Provide the [x, y] coordinate of the cell's center where the given text is located.  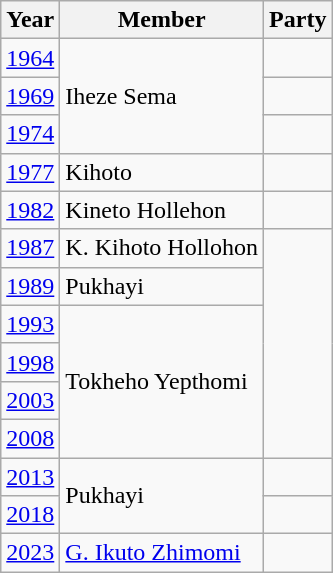
Iheze Sema [162, 96]
1974 [30, 134]
Kineto Hollehon [162, 210]
2013 [30, 477]
1969 [30, 96]
Tokheho Yepthomi [162, 381]
2003 [30, 400]
2023 [30, 553]
1964 [30, 58]
Party [298, 20]
Year [30, 20]
G. Ikuto Zhimomi [162, 553]
1987 [30, 248]
1998 [30, 362]
K. Kihoto Hollohon [162, 248]
1989 [30, 286]
1982 [30, 210]
1977 [30, 172]
Kihoto [162, 172]
1993 [30, 324]
2018 [30, 515]
2008 [30, 438]
Member [162, 20]
